Identify which cell holds the provided text, then report its [x, y] central coordinate. 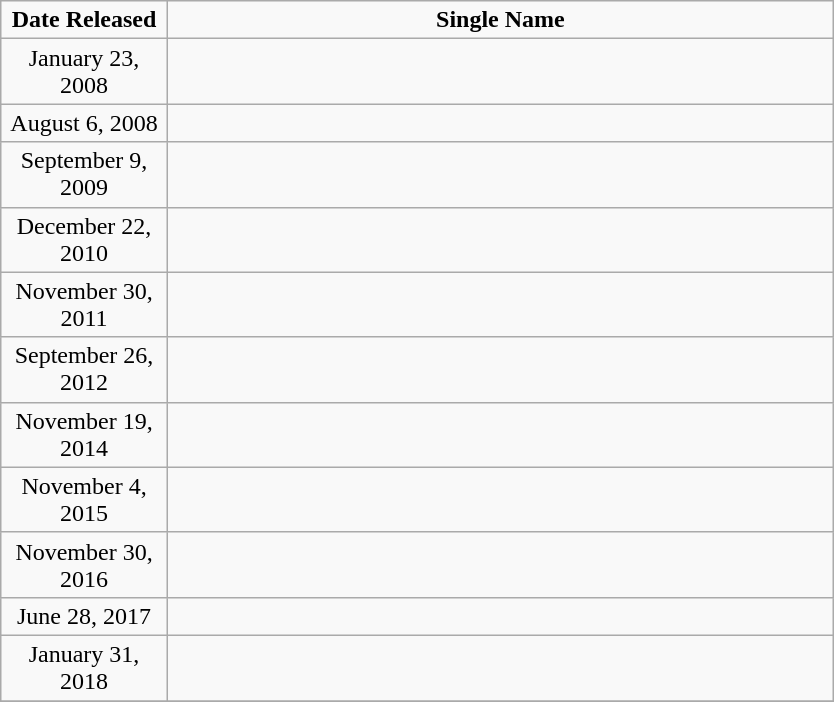
September 26, 2012 [84, 370]
November 30, 2016 [84, 564]
September 9, 2009 [84, 174]
November 30, 2011 [84, 304]
January 31, 2018 [84, 668]
November 4, 2015 [84, 500]
Single Name [500, 20]
June 28, 2017 [84, 616]
January 23, 2008 [84, 72]
December 22, 2010 [84, 240]
August 6, 2008 [84, 123]
November 19, 2014 [84, 434]
Date Released [84, 20]
